Pinpoint the cell where the given text exists, returning its [X, Y] midpoint coordinate. 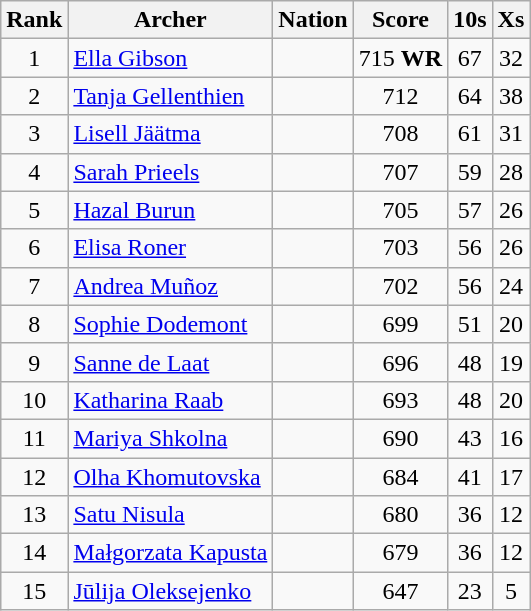
14 [34, 553]
Małgorzata Kapusta [170, 553]
8 [34, 324]
51 [470, 324]
Archer [170, 20]
702 [400, 286]
19 [511, 362]
703 [400, 248]
699 [400, 324]
38 [511, 96]
Score [400, 20]
Xs [511, 20]
705 [400, 210]
712 [400, 96]
1 [34, 58]
23 [470, 591]
11 [34, 438]
3 [34, 134]
10 [34, 400]
684 [400, 477]
67 [470, 58]
679 [400, 553]
61 [470, 134]
690 [400, 438]
41 [470, 477]
Mariya Shkolna [170, 438]
Rank [34, 20]
707 [400, 172]
Nation [313, 20]
28 [511, 172]
4 [34, 172]
59 [470, 172]
Lisell Jäätma [170, 134]
9 [34, 362]
715 WR [400, 58]
693 [400, 400]
Satu Nisula [170, 515]
32 [511, 58]
708 [400, 134]
43 [470, 438]
2 [34, 96]
Jūlija Oleksejenko [170, 591]
Katharina Raab [170, 400]
Sophie Dodemont [170, 324]
6 [34, 248]
7 [34, 286]
Hazal Burun [170, 210]
Sanne de Laat [170, 362]
647 [400, 591]
Elisa Roner [170, 248]
Tanja Gellenthien [170, 96]
Andrea Muñoz [170, 286]
17 [511, 477]
24 [511, 286]
13 [34, 515]
Ella Gibson [170, 58]
31 [511, 134]
696 [400, 362]
64 [470, 96]
57 [470, 210]
Sarah Prieels [170, 172]
16 [511, 438]
680 [400, 515]
10s [470, 20]
Olha Khomutovska [170, 477]
15 [34, 591]
